Pinpoint the cell where the given text exists, returning its [X, Y] midpoint coordinate. 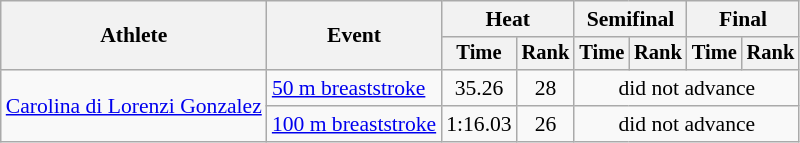
1:16.03 [478, 124]
Heat [508, 19]
26 [546, 124]
Semifinal [630, 19]
28 [546, 88]
Event [354, 36]
50 m breaststroke [354, 88]
Athlete [134, 36]
Carolina di Lorenzi Gonzalez [134, 106]
Final [743, 19]
100 m breaststroke [354, 124]
35.26 [478, 88]
